Return (x, y) of the center of cell containing provided text 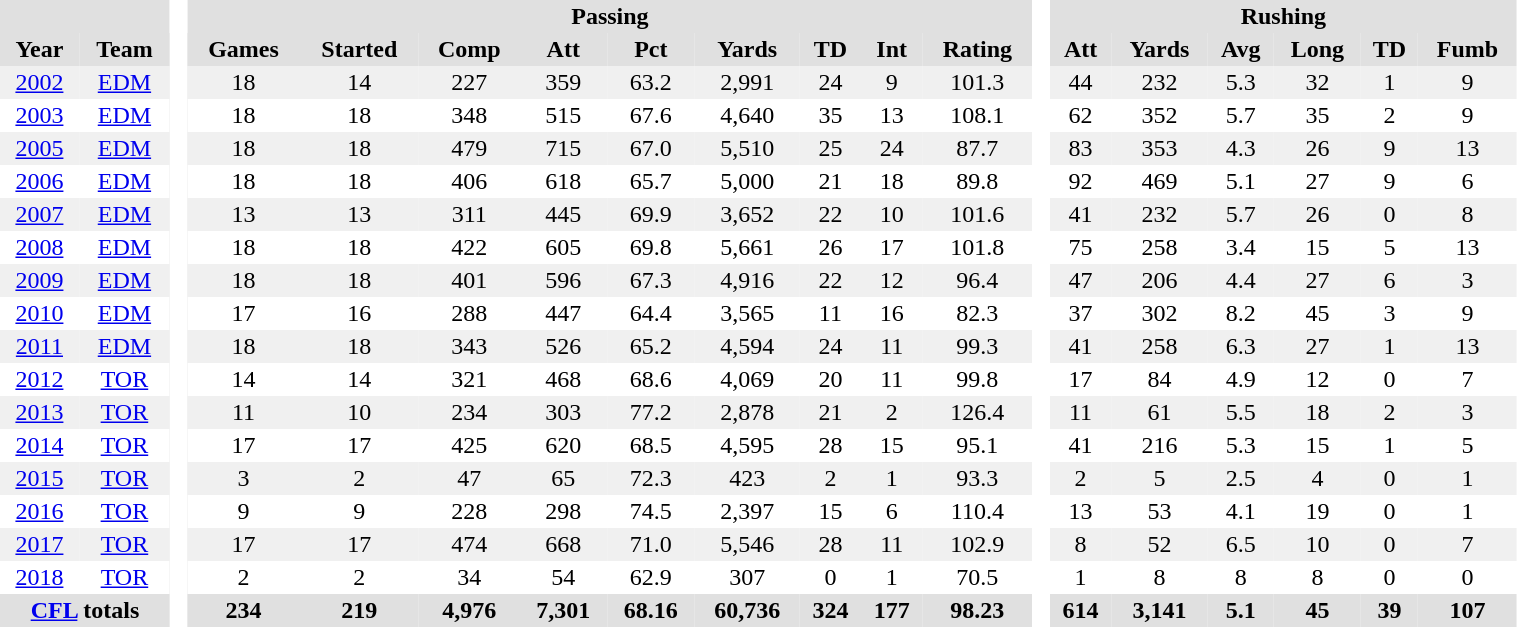
7,301 (563, 610)
4,640 (748, 116)
2005 (40, 148)
4.4 (1242, 280)
4,916 (748, 280)
4.1 (1242, 512)
74.5 (651, 512)
2013 (40, 412)
4,595 (748, 446)
77.2 (651, 412)
CFL totals (85, 610)
69.9 (651, 214)
206 (1159, 280)
227 (469, 82)
288 (469, 314)
102.9 (977, 544)
3,652 (748, 214)
101.8 (977, 248)
20 (830, 380)
2008 (40, 248)
69.8 (651, 248)
72.3 (651, 478)
2007 (40, 214)
67.3 (651, 280)
101.6 (977, 214)
324 (830, 610)
19 (1318, 512)
228 (469, 512)
4.9 (1242, 380)
53 (1159, 512)
54 (563, 578)
474 (469, 544)
302 (1159, 314)
96.4 (977, 280)
2017 (40, 544)
298 (563, 512)
2011 (40, 346)
Year (40, 50)
422 (469, 248)
618 (563, 182)
321 (469, 380)
101.3 (977, 82)
2,397 (748, 512)
469 (1159, 182)
425 (469, 446)
3,565 (748, 314)
353 (1159, 148)
75 (1080, 248)
620 (563, 446)
32 (1318, 82)
2014 (40, 446)
216 (1159, 446)
52 (1159, 544)
668 (563, 544)
2012 (40, 380)
44 (1080, 82)
Pct (651, 50)
67.0 (651, 148)
Rushing (1284, 16)
5,661 (748, 248)
526 (563, 346)
64.4 (651, 314)
5,546 (748, 544)
Comp (469, 50)
479 (469, 148)
2006 (40, 182)
3.4 (1242, 248)
4,594 (748, 346)
401 (469, 280)
71.0 (651, 544)
596 (563, 280)
126.4 (977, 412)
99.8 (977, 380)
4.3 (1242, 148)
68.16 (651, 610)
98.23 (977, 610)
307 (748, 578)
3,141 (1159, 610)
65.7 (651, 182)
39 (1390, 610)
177 (892, 610)
Int (892, 50)
60,736 (748, 610)
5,000 (748, 182)
8.2 (1242, 314)
89.8 (977, 182)
Fumb (1468, 50)
2002 (40, 82)
61 (1159, 412)
107 (1468, 610)
2016 (40, 512)
2018 (40, 578)
5,510 (748, 148)
108.1 (977, 116)
67.6 (651, 116)
6.3 (1242, 346)
5.5 (1242, 412)
605 (563, 248)
82.3 (977, 314)
2.5 (1242, 478)
Rating (977, 50)
311 (469, 214)
6.5 (1242, 544)
352 (1159, 116)
2003 (40, 116)
359 (563, 82)
25 (830, 148)
2,991 (748, 82)
63.2 (651, 82)
515 (563, 116)
303 (563, 412)
65 (563, 478)
92 (1080, 182)
4,976 (469, 610)
445 (563, 214)
Team (124, 50)
2009 (40, 280)
65.2 (651, 346)
93.3 (977, 478)
406 (469, 182)
343 (469, 346)
4,069 (748, 380)
84 (1159, 380)
2015 (40, 478)
2010 (40, 314)
99.3 (977, 346)
62.9 (651, 578)
447 (563, 314)
2,878 (748, 412)
468 (563, 380)
87.7 (977, 148)
Passing (610, 16)
68.5 (651, 446)
4 (1318, 478)
110.4 (977, 512)
83 (1080, 148)
62 (1080, 116)
Long (1318, 50)
95.1 (977, 446)
Avg (1242, 50)
348 (469, 116)
Games (244, 50)
423 (748, 478)
34 (469, 578)
37 (1080, 314)
614 (1080, 610)
70.5 (977, 578)
715 (563, 148)
68.6 (651, 380)
219 (359, 610)
Started (359, 50)
